Capture the cell that displays the provided text and extract its (x, y) central coordinate. 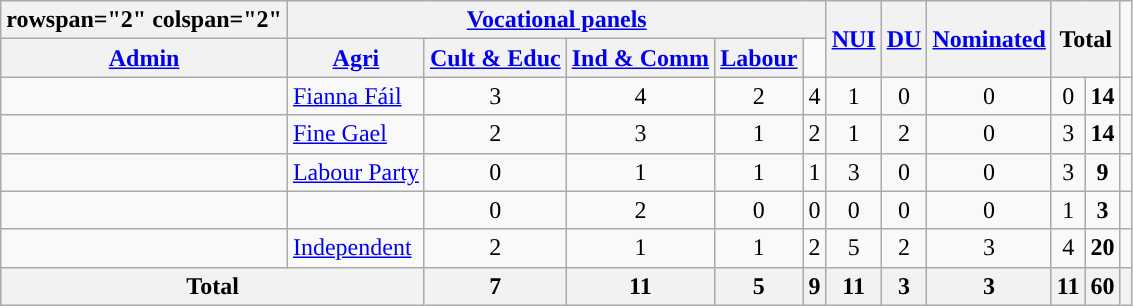
Labour Party (356, 172)
Vocational panels (556, 20)
DU (904, 39)
Admin (144, 58)
Cult & Educ (495, 58)
7 (495, 286)
Agri (356, 58)
60 (1102, 286)
20 (1102, 248)
Fianna Fáil (356, 96)
Independent (356, 248)
rowspan="2" colspan="2" (144, 20)
Nominated (989, 39)
Labour (759, 58)
Fine Gael (356, 134)
Ind & Comm (640, 58)
NUI (854, 39)
